Return the [x, y] coordinate for the center point of the cell that contains the specified text.  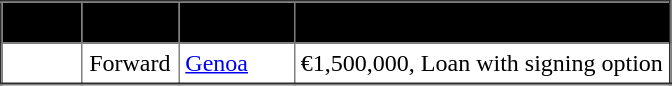
Genoa [237, 64]
Details [482, 22]
Position [130, 22]
Forward [130, 64]
Player [42, 22]
€1,500,000, Loan with signing option [482, 64]
New Club [237, 22]
